Return (X, Y) of the center of cell containing provided text 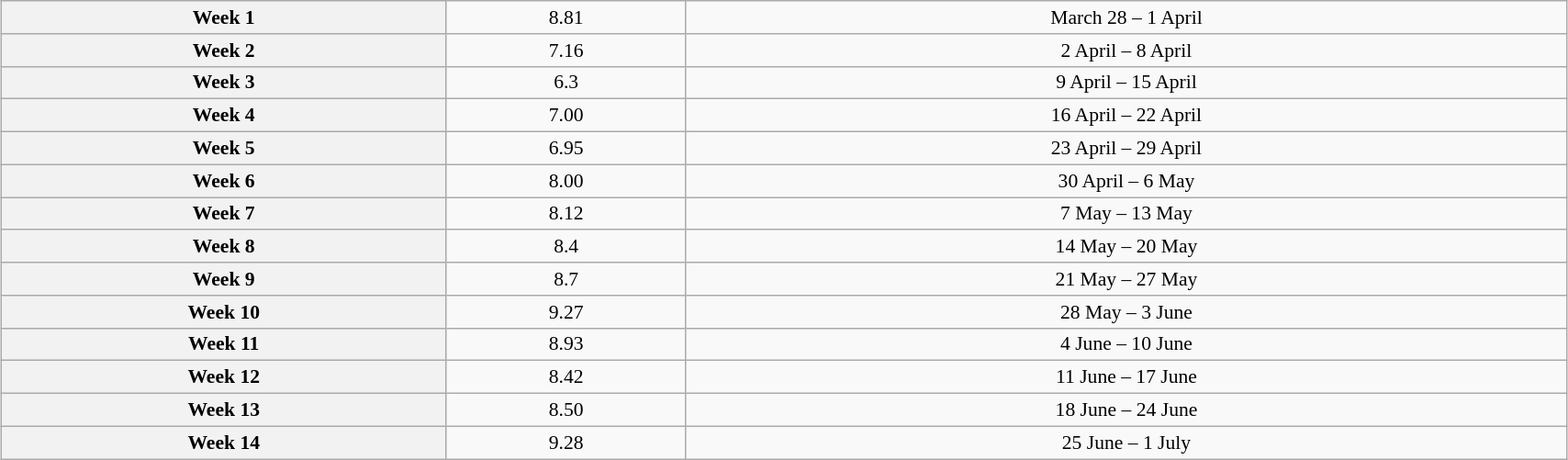
7.00 (566, 116)
18 June – 24 June (1126, 410)
2 April – 8 April (1126, 50)
8.50 (566, 410)
Week 5 (224, 149)
6.95 (566, 149)
9 April – 15 April (1126, 83)
Week 2 (224, 50)
Week 11 (224, 344)
8.42 (566, 377)
Week 10 (224, 312)
March 28 – 1 April (1126, 17)
8.12 (566, 214)
Week 13 (224, 410)
Week 9 (224, 279)
23 April – 29 April (1126, 149)
Week 1 (224, 17)
25 June – 1 July (1126, 443)
Week 8 (224, 247)
Week 6 (224, 181)
9.27 (566, 312)
Week 14 (224, 443)
Week 7 (224, 214)
7 May – 13 May (1126, 214)
6.3 (566, 83)
11 June – 17 June (1126, 377)
8.7 (566, 279)
Week 12 (224, 377)
7.16 (566, 50)
8.00 (566, 181)
4 June – 10 June (1126, 344)
8.4 (566, 247)
9.28 (566, 443)
Week 4 (224, 116)
16 April – 22 April (1126, 116)
28 May – 3 June (1126, 312)
30 April – 6 May (1126, 181)
Week 3 (224, 83)
8.81 (566, 17)
14 May – 20 May (1126, 247)
8.93 (566, 344)
21 May – 27 May (1126, 279)
